Output the (X, Y) coordinate of the center of the cell containing the given text.  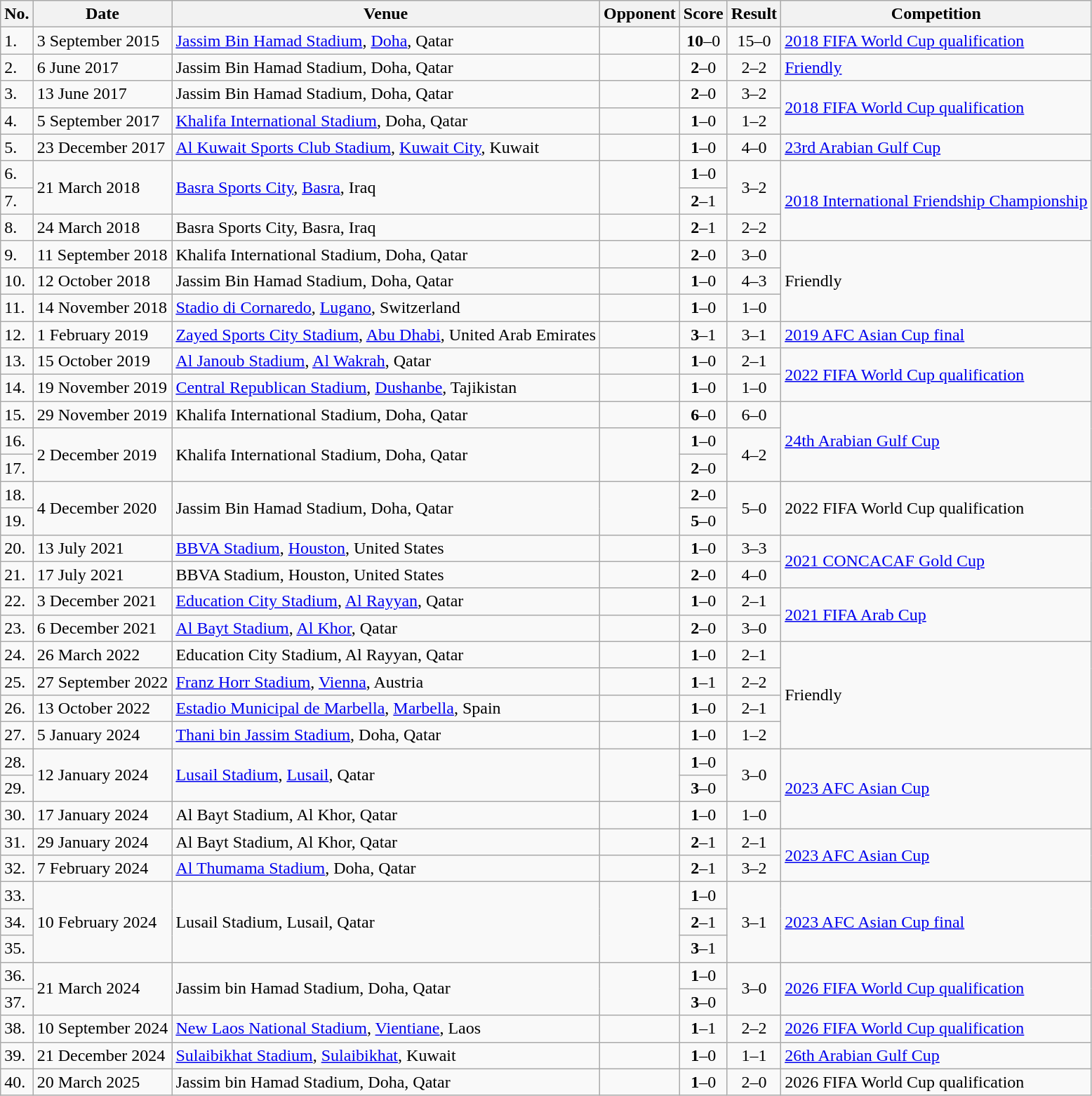
6 December 2021 (102, 628)
Venue (386, 14)
36. (17, 975)
23 December 2017 (102, 147)
13. (17, 361)
10 September 2024 (102, 1029)
23. (17, 628)
Al Kuwait Sports Club Stadium, Kuwait City, Kuwait (386, 147)
24th Arabian Gulf Cup (936, 441)
17 January 2024 (102, 815)
2021 FIFA Arab Cup (936, 615)
Thani bin Jassim Stadium, Doha, Qatar (386, 735)
5 September 2017 (102, 121)
Opponent (640, 14)
34. (17, 922)
10–0 (703, 41)
15–0 (754, 41)
Result (754, 14)
7 February 2024 (102, 869)
19. (17, 521)
31. (17, 842)
4–2 (754, 455)
10 February 2024 (102, 922)
21 March 2024 (102, 989)
20. (17, 548)
Al Thumama Stadium, Doha, Qatar (386, 869)
32. (17, 869)
2018 International Friendship Championship (936, 201)
38. (17, 1029)
2023 AFC Asian Cup final (936, 922)
3. (17, 94)
21. (17, 575)
Central Republican Stadium, Dushanbe, Tajikistan (386, 388)
7. (17, 201)
17 July 2021 (102, 575)
20 March 2025 (102, 1082)
3 December 2021 (102, 601)
39. (17, 1055)
6 June 2017 (102, 67)
12 October 2018 (102, 281)
5. (17, 147)
8. (17, 227)
11. (17, 307)
4. (17, 121)
4–3 (754, 281)
33. (17, 895)
No. (17, 14)
11 September 2018 (102, 254)
26th Arabian Gulf Cup (936, 1055)
25. (17, 681)
16. (17, 441)
3–3 (754, 548)
21 March 2018 (102, 187)
30. (17, 815)
29 November 2019 (102, 415)
Date (102, 14)
35. (17, 949)
23rd Arabian Gulf Cup (936, 147)
1 February 2019 (102, 335)
Zayed Sports City Stadium, Abu Dhabi, United Arab Emirates (386, 335)
1. (17, 41)
3 September 2015 (102, 41)
12 January 2024 (102, 775)
2021 CONCACAF Gold Cup (936, 561)
28. (17, 761)
5 January 2024 (102, 735)
Sulaibikhat Stadium, Sulaibikhat, Kuwait (386, 1055)
24 March 2018 (102, 227)
13 October 2022 (102, 708)
37. (17, 1002)
40. (17, 1082)
4 December 2020 (102, 508)
22. (17, 601)
Stadio di Cornaredo, Lugano, Switzerland (386, 307)
29 January 2024 (102, 842)
17. (17, 468)
26. (17, 708)
19 November 2019 (102, 388)
12. (17, 335)
Score (703, 14)
27 September 2022 (102, 681)
2019 AFC Asian Cup final (936, 335)
2 December 2019 (102, 455)
18. (17, 495)
13 June 2017 (102, 94)
15 October 2019 (102, 361)
2. (17, 67)
9. (17, 254)
Franz Horr Stadium, Vienna, Austria (386, 681)
15. (17, 415)
6. (17, 174)
29. (17, 789)
24. (17, 655)
Competition (936, 14)
Estadio Municipal de Marbella, Marbella, Spain (386, 708)
27. (17, 735)
13 July 2021 (102, 548)
Al Janoub Stadium, Al Wakrah, Qatar (386, 361)
10. (17, 281)
14 November 2018 (102, 307)
New Laos National Stadium, Vientiane, Laos (386, 1029)
21 December 2024 (102, 1055)
14. (17, 388)
26 March 2022 (102, 655)
